Extract the [X, Y] coordinate from the center of the cell holding the provided text.  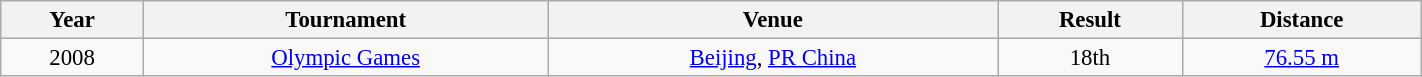
Result [1090, 20]
Olympic Games [346, 58]
Venue [773, 20]
Distance [1302, 20]
Beijing, PR China [773, 58]
Year [72, 20]
Tournament [346, 20]
18th [1090, 58]
2008 [72, 58]
76.55 m [1302, 58]
